Output the (x, y) coordinate of the center of the cell containing the given text.  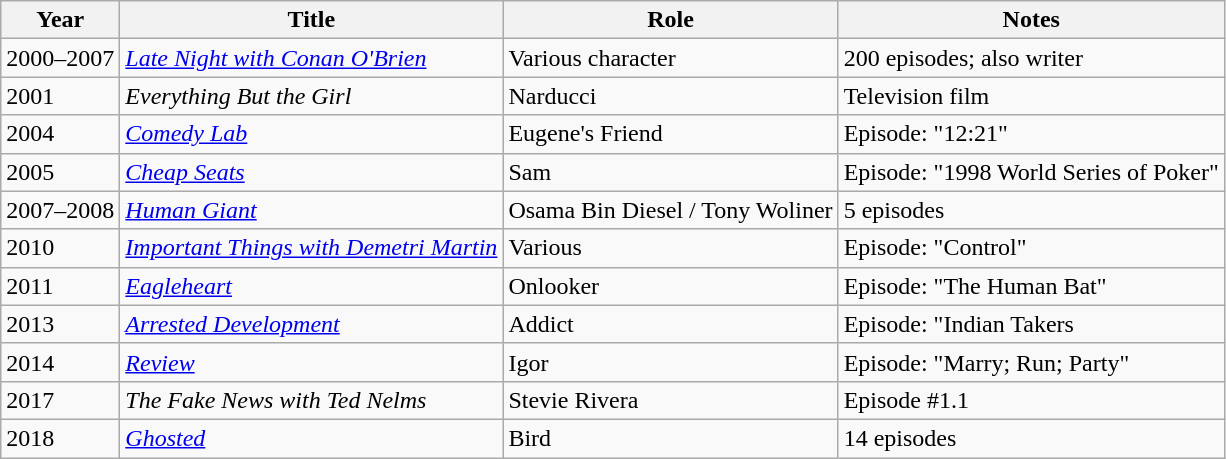
Episode: "The Human Bat" (1031, 286)
2018 (60, 438)
Stevie Rivera (670, 400)
Bird (670, 438)
200 episodes; also writer (1031, 58)
Television film (1031, 96)
Episode: "1998 World Series of Poker" (1031, 172)
Everything But the Girl (312, 96)
Episode #1.1 (1031, 400)
2011 (60, 286)
Comedy Lab (312, 134)
Title (312, 20)
Igor (670, 362)
Late Night with Conan O'Brien (312, 58)
5 episodes (1031, 210)
Addict (670, 324)
Notes (1031, 20)
2014 (60, 362)
Ghosted (312, 438)
Human Giant (312, 210)
Various character (670, 58)
Important Things with Demetri Martin (312, 248)
Year (60, 20)
2004 (60, 134)
Arrested Development (312, 324)
2010 (60, 248)
2017 (60, 400)
Episode: "Marry; Run; Party" (1031, 362)
Sam (670, 172)
2000–2007 (60, 58)
Various (670, 248)
Episode: "Indian Takers (1031, 324)
Review (312, 362)
2001 (60, 96)
Role (670, 20)
Eugene's Friend (670, 134)
Eagleheart (312, 286)
Onlooker (670, 286)
Episode: "Control" (1031, 248)
2005 (60, 172)
Narducci (670, 96)
Episode: "12:21" (1031, 134)
Osama Bin Diesel / Tony Woliner (670, 210)
The Fake News with Ted Nelms (312, 400)
14 episodes (1031, 438)
2013 (60, 324)
2007–2008 (60, 210)
Cheap Seats (312, 172)
